Extract the [x, y] coordinate from the center of the cell holding the provided text.  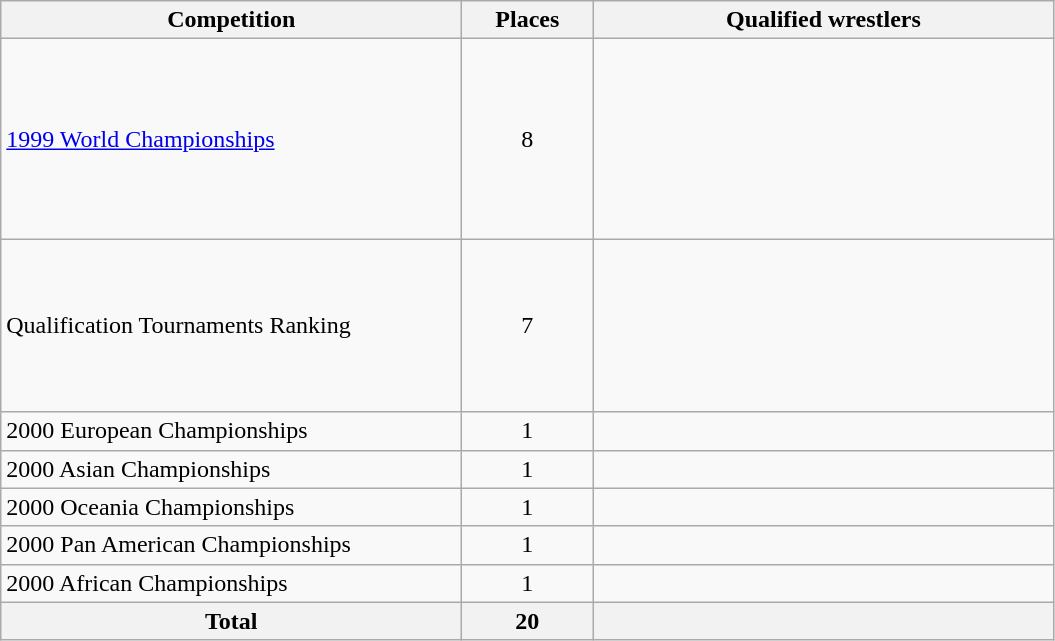
8 [528, 139]
2000 Asian Championships [232, 469]
Places [528, 20]
Qualified wrestlers [824, 20]
Competition [232, 20]
1999 World Championships [232, 139]
7 [528, 326]
2000 European Championships [232, 431]
2000 Oceania Championships [232, 507]
20 [528, 621]
Qualification Tournaments Ranking [232, 326]
2000 African Championships [232, 583]
2000 Pan American Championships [232, 545]
Total [232, 621]
